Detect which cell encompasses the target text, then output its (x, y) center coordinate. 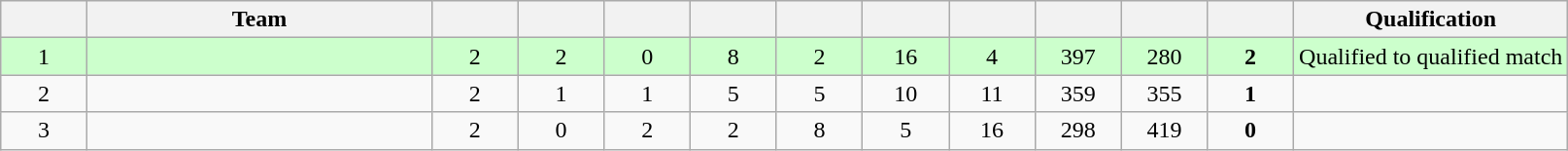
419 (1164, 131)
4 (993, 57)
298 (1078, 131)
10 (905, 94)
Team (258, 19)
11 (993, 94)
Qualification (1430, 19)
397 (1078, 57)
Qualified to qualified match (1430, 57)
280 (1164, 57)
355 (1164, 94)
359 (1078, 94)
3 (45, 131)
